From the cell containing the given text, extract its center point as (X, Y) coordinate. 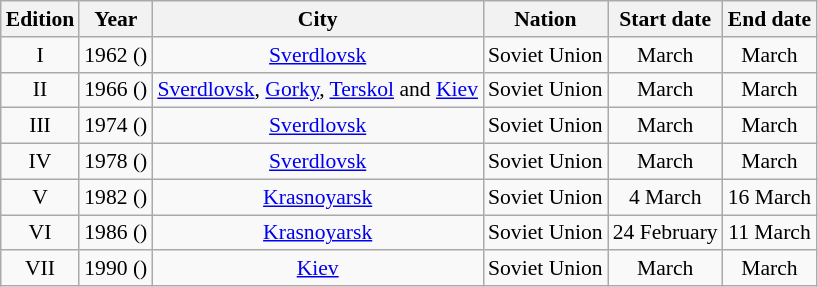
1962 () (116, 55)
Edition (40, 19)
VI (40, 233)
Sverdlovsk, Gorky, Terskol and Kiev (318, 90)
16 March (770, 197)
Kiev (318, 269)
1974 () (116, 126)
Start date (666, 19)
1990 () (116, 269)
1982 () (116, 197)
Nation (546, 19)
End date (770, 19)
1966 () (116, 90)
City (318, 19)
1978 () (116, 162)
IV (40, 162)
Year (116, 19)
11 March (770, 233)
I (40, 55)
II (40, 90)
VII (40, 269)
24 February (666, 233)
III (40, 126)
1986 () (116, 233)
V (40, 197)
4 March (666, 197)
